Detect which cell encompasses the target text, then output its [X, Y] center coordinate. 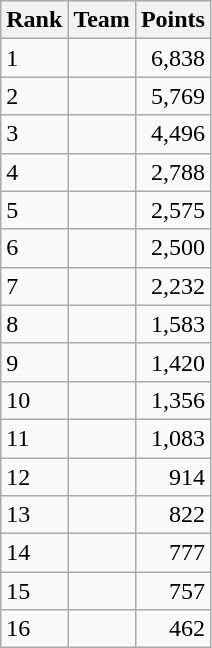
777 [172, 553]
3 [34, 134]
9 [34, 362]
1,583 [172, 324]
12 [34, 477]
10 [34, 400]
2,788 [172, 172]
16 [34, 629]
13 [34, 515]
914 [172, 477]
14 [34, 553]
7 [34, 286]
757 [172, 591]
6,838 [172, 58]
2,232 [172, 286]
1,356 [172, 400]
2 [34, 96]
1,083 [172, 438]
4 [34, 172]
8 [34, 324]
2,575 [172, 210]
6 [34, 248]
Team [102, 20]
1,420 [172, 362]
Points [172, 20]
Rank [34, 20]
5,769 [172, 96]
1 [34, 58]
462 [172, 629]
5 [34, 210]
11 [34, 438]
822 [172, 515]
15 [34, 591]
2,500 [172, 248]
4,496 [172, 134]
